Identify which cell holds the provided text, then report its [x, y] central coordinate. 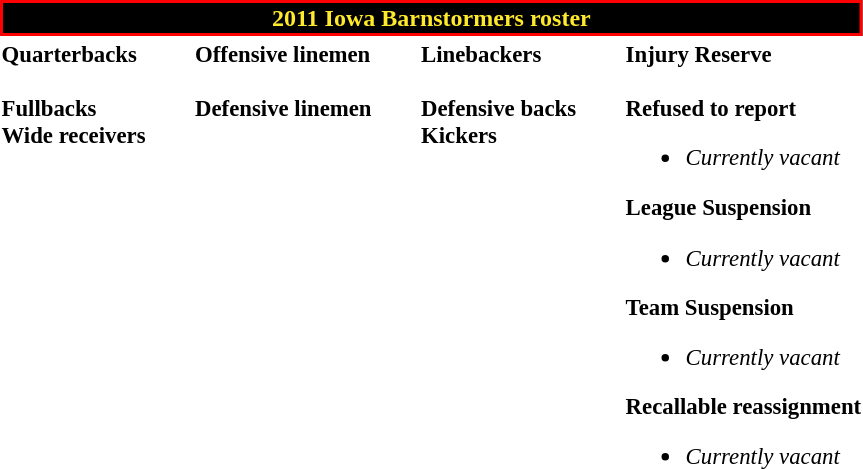
2011 Iowa Barnstormers roster [432, 18]
